Search for the cell housing the specified text and yield its [X, Y] center coordinate. 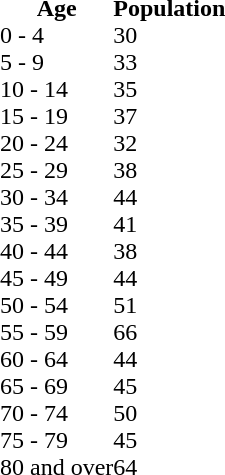
51 [169, 306]
55 - 59 [56, 332]
35 - 39 [56, 224]
5 - 9 [56, 62]
37 [169, 116]
41 [169, 224]
75 - 79 [56, 440]
25 - 29 [56, 170]
20 - 24 [56, 144]
0 - 4 [56, 36]
10 - 14 [56, 90]
60 - 64 [56, 360]
35 [169, 90]
32 [169, 144]
50 [169, 414]
45 - 49 [56, 278]
70 - 74 [56, 414]
15 - 19 [56, 116]
40 - 44 [56, 252]
33 [169, 62]
30 - 34 [56, 198]
30 [169, 36]
66 [169, 332]
50 - 54 [56, 306]
65 - 69 [56, 386]
